Determine the (X, Y) coordinate at the center of the cell enclosing the given text.  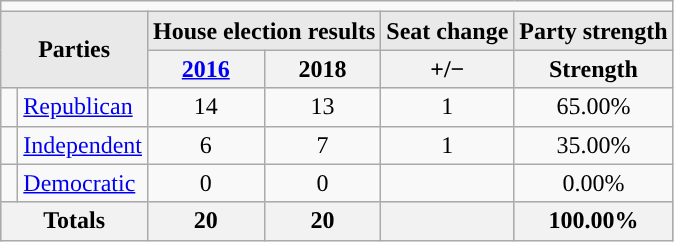
0.00% (594, 183)
2018 (322, 69)
Parties (74, 50)
35.00% (594, 145)
Seat change (448, 31)
Party strength (594, 31)
+/− (448, 69)
14 (206, 107)
7 (322, 145)
Republican (83, 107)
100.00% (594, 221)
Strength (594, 69)
6 (206, 145)
Totals (74, 221)
65.00% (594, 107)
Independent (83, 145)
Democratic (83, 183)
13 (322, 107)
House election results (264, 31)
2016 (206, 69)
